Capture the cell that displays the provided text and extract its [x, y] central coordinate. 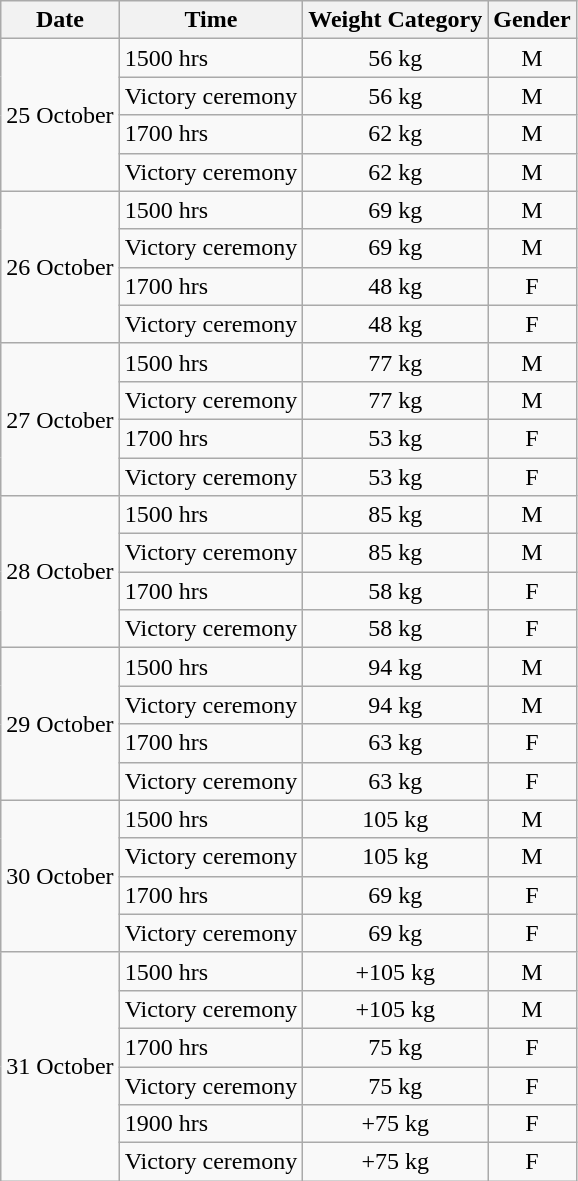
25 October [60, 115]
Gender [532, 20]
Time [211, 20]
28 October [60, 572]
26 October [60, 267]
30 October [60, 876]
27 October [60, 419]
1900 hrs [211, 1124]
29 October [60, 724]
Weight Category [396, 20]
Date [60, 20]
31 October [60, 1066]
